Provide the [X, Y] coordinate of the cell's center where the given text is located.  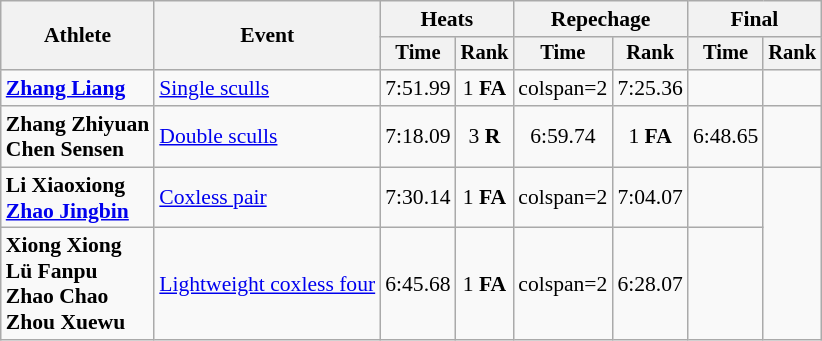
Zhang ZhiyuanChen Sensen [78, 136]
6:48.65 [726, 136]
Event [267, 36]
Li XiaoxiongZhao Jingbin [78, 198]
Zhang Liang [78, 88]
7:30.14 [418, 198]
Lightweight coxless four [267, 284]
Double sculls [267, 136]
Final [754, 19]
7:25.36 [650, 88]
6:45.68 [418, 284]
6:28.07 [650, 284]
7:51.99 [418, 88]
7:18.09 [418, 136]
Coxless pair [267, 198]
3 R [485, 136]
Single sculls [267, 88]
Athlete [78, 36]
Repechage [600, 19]
6:59.74 [562, 136]
7:04.07 [650, 198]
Xiong XiongLü FanpuZhao ChaoZhou Xuewu [78, 284]
Heats [446, 19]
